Locate the cell with the specified text and output its (X, Y) center coordinate. 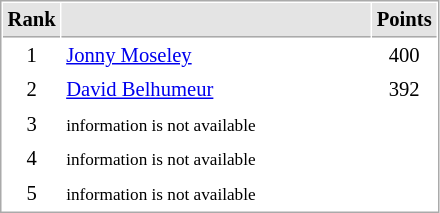
1 (32, 56)
3 (32, 124)
Jonny Moseley (216, 56)
392 (404, 90)
Rank (32, 20)
5 (32, 194)
4 (32, 158)
Points (404, 20)
400 (404, 56)
2 (32, 90)
David Belhumeur (216, 90)
